Capture the cell that displays the provided text and extract its [x, y] central coordinate. 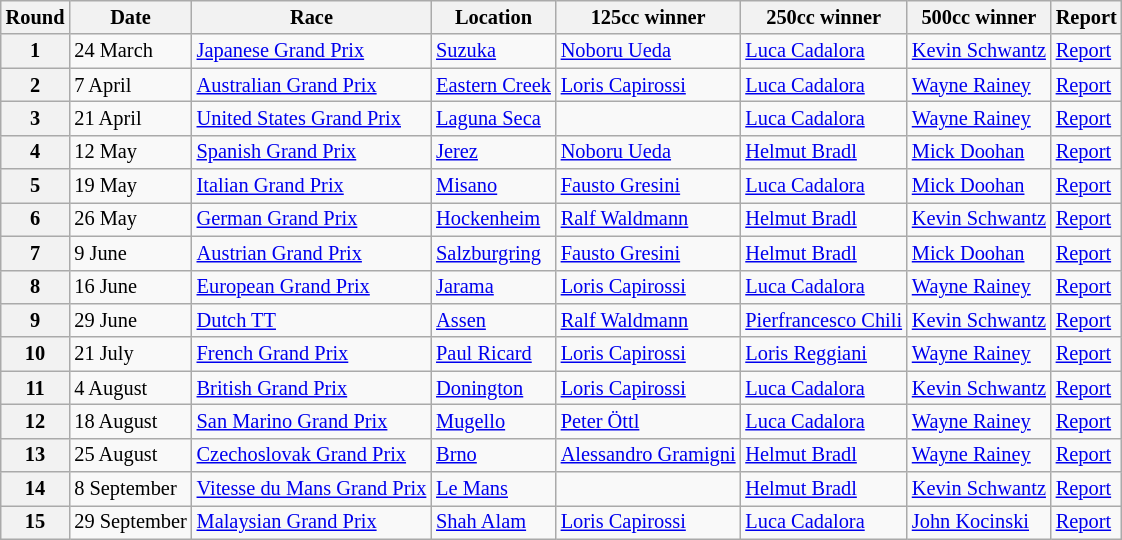
Peter Öttl [648, 421]
San Marino Grand Prix [312, 421]
Assen [494, 320]
15 [36, 522]
Laguna Seca [494, 118]
8 September [130, 489]
29 June [130, 320]
Suzuka [494, 51]
8 [36, 287]
Jerez [494, 152]
14 [36, 489]
Mugello [494, 421]
125cc winner [648, 17]
Malaysian Grand Prix [312, 522]
7 April [130, 85]
3 [36, 118]
Round [36, 17]
2 [36, 85]
Australian Grand Prix [312, 85]
250cc winner [823, 17]
Shah Alam [494, 522]
5 [36, 186]
4 August [130, 388]
6 [36, 219]
John Kocinski [979, 522]
Race [312, 17]
Le Mans [494, 489]
Vitesse du Mans Grand Prix [312, 489]
United States Grand Prix [312, 118]
European Grand Prix [312, 287]
Pierfrancesco Chili [823, 320]
29 September [130, 522]
16 June [130, 287]
Paul Ricard [494, 354]
11 [36, 388]
1 [36, 51]
Loris Reggiani [823, 354]
26 May [130, 219]
Italian Grand Prix [312, 186]
Salzburgring [494, 253]
10 [36, 354]
Misano [494, 186]
4 [36, 152]
German Grand Prix [312, 219]
19 May [130, 186]
21 April [130, 118]
18 August [130, 421]
British Grand Prix [312, 388]
12 May [130, 152]
Location [494, 17]
Alessandro Gramigni [648, 455]
Czechoslovak Grand Prix [312, 455]
Spanish Grand Prix [312, 152]
9 June [130, 253]
25 August [130, 455]
Brno [494, 455]
21 July [130, 354]
French Grand Prix [312, 354]
Dutch TT [312, 320]
Austrian Grand Prix [312, 253]
500cc winner [979, 17]
9 [36, 320]
12 [36, 421]
13 [36, 455]
Donington [494, 388]
Eastern Creek [494, 85]
Japanese Grand Prix [312, 51]
24 March [130, 51]
7 [36, 253]
Date [130, 17]
Hockenheim [494, 219]
Jarama [494, 287]
